Extract the (x, y) coordinate from the center of the cell holding the provided text.  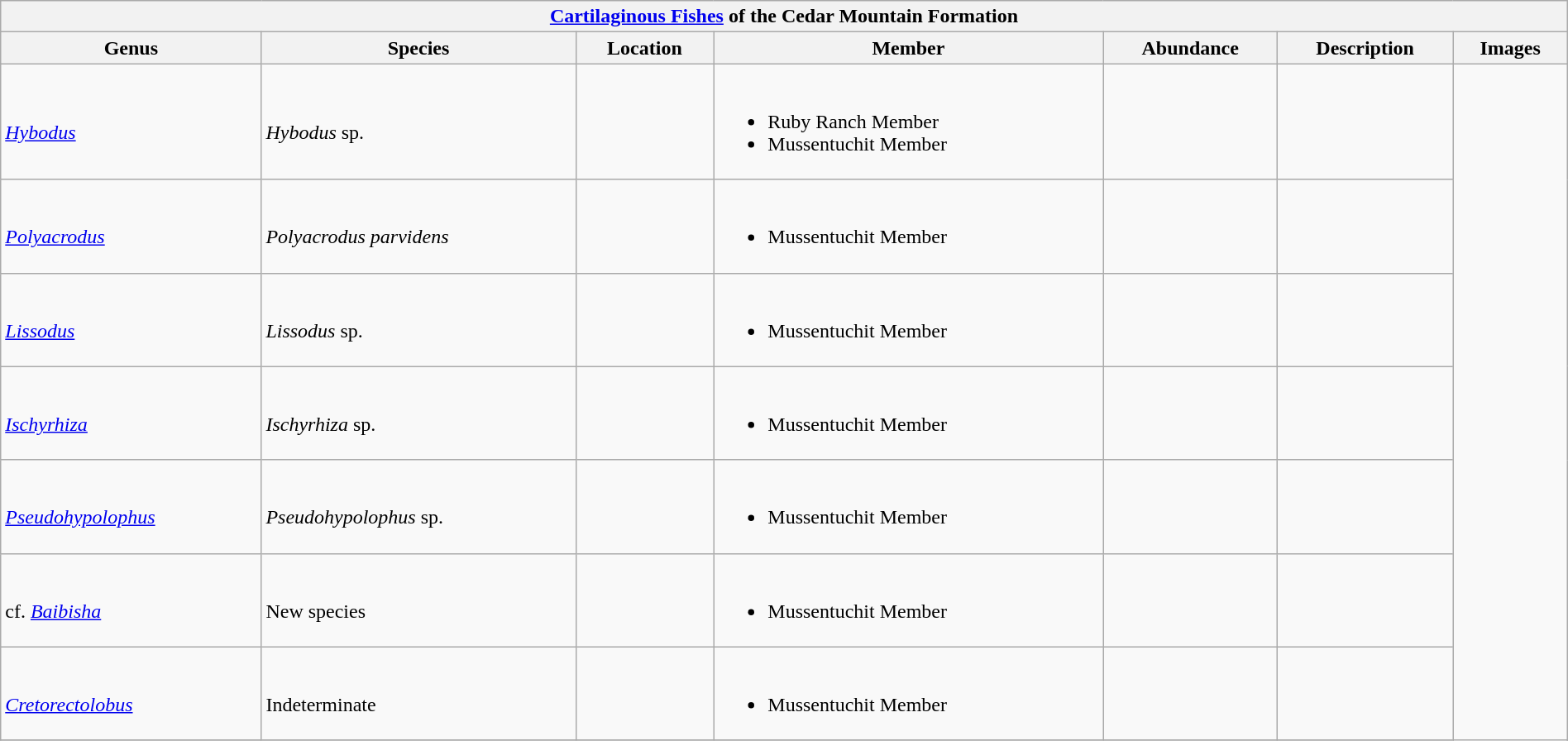
Cretorectolobus (131, 693)
Lissodus sp. (418, 319)
Abundance (1190, 48)
Description (1365, 48)
Polyacrodus (131, 227)
Images (1510, 48)
Pseudohypolophus sp. (418, 506)
Ischyrhiza (131, 414)
Location (645, 48)
Species (418, 48)
cf. Baibisha (131, 600)
Indeterminate (418, 693)
Genus (131, 48)
New species (418, 600)
Ruby Ranch MemberMussentuchit Member (908, 122)
Polyacrodus parvidens (418, 227)
Ischyrhiza sp. (418, 414)
Lissodus (131, 319)
Pseudohypolophus (131, 506)
Cartilaginous Fishes of the Cedar Mountain Formation (784, 17)
Hybodus sp. (418, 122)
Member (908, 48)
Hybodus (131, 122)
